For the text-containing cell, return its midpoint in (x, y) coordinate format. 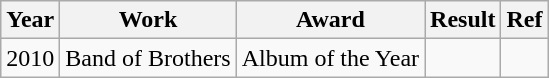
Band of Brothers (148, 58)
Award (330, 20)
2010 (30, 58)
Year (30, 20)
Album of the Year (330, 58)
Result (463, 20)
Work (148, 20)
Ref (524, 20)
